From the cell containing the given text, extract its center point as (x, y) coordinate. 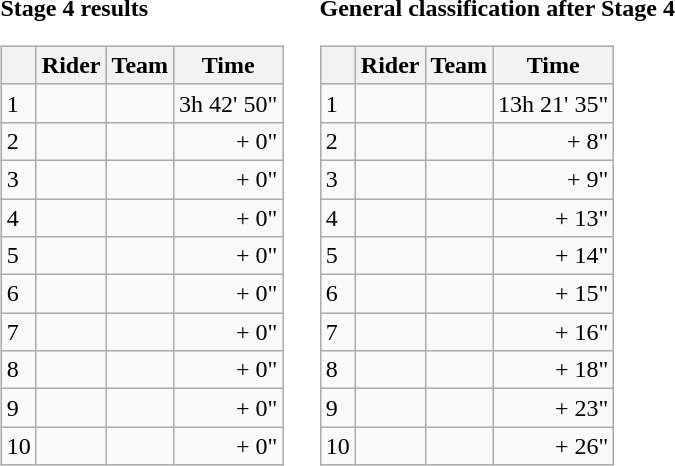
+ 15" (554, 294)
13h 21' 35" (554, 103)
+ 13" (554, 217)
+ 9" (554, 179)
3h 42' 50" (228, 103)
+ 14" (554, 256)
+ 8" (554, 141)
+ 23" (554, 408)
+ 26" (554, 446)
+ 18" (554, 370)
+ 16" (554, 332)
